From the cell containing the given text, extract its center point as (X, Y) coordinate. 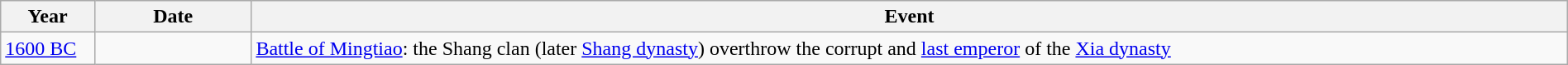
Event (910, 17)
1600 BC (48, 48)
Date (172, 17)
Year (48, 17)
Battle of Mingtiao: the Shang clan (later Shang dynasty) overthrow the corrupt and last emperor of the Xia dynasty (910, 48)
